Identify which cell holds the provided text, then report its [X, Y] central coordinate. 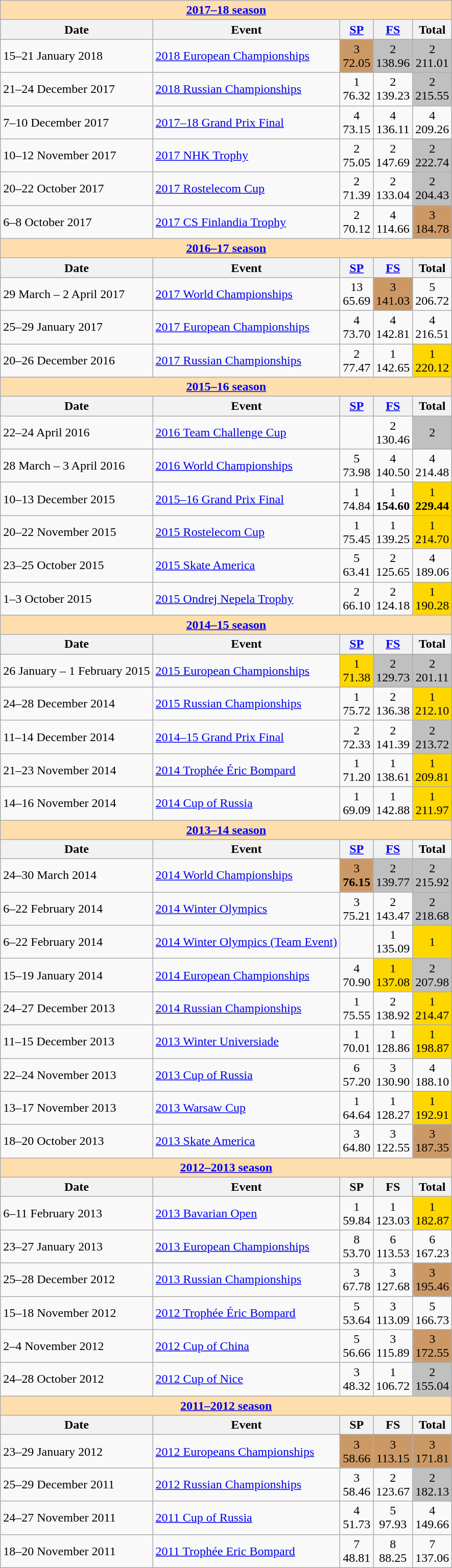
2 139.77 [393, 876]
2013 Bavarian Open [246, 1213]
2013 Cup of Russia [246, 1075]
25–29 January 2017 [77, 327]
23–29 January 2012 [77, 1452]
21–24 December 2017 [77, 89]
2014–15 Grand Prix Final [246, 737]
2012 Europeans Championships [246, 1452]
2017 NHK Trophy [246, 155]
2 130.46 [393, 433]
5 97.93 [393, 1518]
2013 Warsaw Cup [246, 1108]
2 129.73 [393, 671]
5 206.72 [432, 294]
5 53.64 [356, 1313]
3 184.78 [432, 222]
2 71.39 [356, 189]
2014 Cup of Russia [246, 803]
13 65.69 [356, 294]
1 212.10 [432, 703]
3 172.55 [432, 1346]
4 51.73 [356, 1518]
3 171.81 [432, 1452]
2016 World Championships [246, 465]
3 195.46 [432, 1279]
25–29 December 2011 [77, 1484]
10–12 November 2017 [77, 155]
4 216.51 [432, 327]
2014 Winter Olympics [246, 909]
1 139.25 [393, 532]
3 113.15 [393, 1452]
15–21 January 2018 [77, 56]
2 124.18 [393, 598]
2011 Trophée Eric Bompard [246, 1551]
1 128.27 [393, 1108]
2015 Ondrej Nepela Trophy [246, 598]
15–19 January 2014 [77, 975]
4 73.15 [356, 122]
4 149.66 [432, 1518]
2012 Russian Championships [246, 1484]
4 214.48 [432, 465]
1 64.64 [356, 1108]
2012 Cup of China [246, 1346]
2013 Russian Championships [246, 1279]
2 215.55 [432, 89]
14–16 November 2014 [77, 803]
1 154.60 [393, 499]
1 76.32 [356, 89]
2 213.72 [432, 737]
3 141.03 [393, 294]
21–23 November 2014 [77, 770]
5 63.41 [356, 566]
1 74.84 [356, 499]
2015 Skate America [246, 566]
1 138.61 [393, 770]
4 70.90 [356, 975]
1–3 October 2015 [77, 598]
2013 Winter Universiade [246, 1041]
2 147.69 [393, 155]
7 137.06 [432, 1551]
1 135.09 [393, 942]
2011–2012 season [226, 1406]
6 167.23 [432, 1246]
23–25 October 2015 [77, 566]
2012–2013 season [226, 1167]
1 59.84 [356, 1213]
22–24 November 2013 [77, 1075]
2 77.47 [356, 360]
7 48.81 [356, 1551]
1 214.70 [432, 532]
2 125.65 [393, 566]
2 75.05 [356, 155]
2014–15 season [226, 625]
1 214.47 [432, 1009]
3 76.15 [356, 876]
3 122.55 [393, 1141]
1 71.38 [356, 671]
1 229.44 [432, 499]
5 73.98 [356, 465]
26 January – 1 February 2015 [77, 671]
24–27 December 2013 [77, 1009]
24–28 October 2012 [77, 1379]
2014 European Championships [246, 975]
2017–18 Grand Prix Final [246, 122]
20–22 October 2017 [77, 189]
2 136.38 [393, 703]
2 211.01 [432, 56]
11–15 December 2013 [77, 1041]
2013 European Championships [246, 1246]
8 88.25 [393, 1551]
8 53.70 [356, 1246]
6–8 October 2017 [77, 222]
4 136.11 [393, 122]
20–22 November 2015 [77, 532]
2 66.10 [356, 598]
3 75.21 [356, 909]
2017 Russian Championships [246, 360]
1 69.09 [356, 803]
2014 World Championships [246, 876]
3 67.78 [356, 1279]
2 207.98 [432, 975]
2 201.11 [432, 671]
2 222.74 [432, 155]
1 75.72 [356, 703]
1 211.97 [432, 803]
3 64.80 [356, 1141]
5 166.73 [432, 1313]
1 137.08 [393, 975]
2017 European Championships [246, 327]
20–26 December 2016 [77, 360]
1 70.01 [356, 1041]
3 127.68 [393, 1279]
2016–17 season [226, 248]
2018 European Championships [246, 56]
1 182.87 [432, 1213]
18–20 November 2011 [77, 1551]
1 198.87 [432, 1041]
2015 European Championships [246, 671]
4 209.26 [432, 122]
2013 Skate America [246, 1141]
3 130.90 [393, 1075]
24–30 March 2014 [77, 876]
2 138.96 [393, 56]
1 71.20 [356, 770]
2 133.04 [393, 189]
2 138.92 [393, 1009]
2016 Team Challenge Cup [246, 433]
3 115.89 [393, 1346]
2012 Cup of Nice [246, 1379]
4 73.70 [356, 327]
2015–16 Grand Prix Final [246, 499]
2017 Rostelecom Cup [246, 189]
3 72.05 [356, 56]
2 70.12 [356, 222]
28 March – 3 April 2016 [77, 465]
6 113.53 [393, 1246]
2015–16 season [226, 387]
2 218.68 [432, 909]
1 75.55 [356, 1009]
6–11 February 2013 [77, 1213]
1 142.65 [393, 360]
1 209.81 [432, 770]
4 188.10 [432, 1075]
6 57.20 [356, 1075]
22–24 April 2016 [77, 433]
11–14 December 2014 [77, 737]
1 [432, 942]
25–28 December 2012 [77, 1279]
1 128.86 [393, 1041]
24–28 December 2014 [77, 703]
2 72.33 [356, 737]
3 113.09 [393, 1313]
2017 World Championships [246, 294]
1 142.88 [393, 803]
1 220.12 [432, 360]
2017 CS Finlandia Trophy [246, 222]
2017–18 season [226, 10]
2 204.43 [432, 189]
4 140.50 [393, 465]
3 58.66 [356, 1452]
2 155.04 [432, 1379]
2015 Rostelecom Cup [246, 532]
2 139.23 [393, 89]
15–18 November 2012 [77, 1313]
2 141.39 [393, 737]
4 142.81 [393, 327]
18–20 October 2013 [77, 1141]
2011 Cup of Russia [246, 1518]
23–27 January 2013 [77, 1246]
2013–14 season [226, 829]
7–10 December 2017 [77, 122]
5 56.66 [356, 1346]
1 75.45 [356, 532]
2012 Trophée Éric Bompard [246, 1313]
1 106.72 [393, 1379]
4 114.66 [393, 222]
2018 Russian Championships [246, 89]
2014 Trophée Éric Bompard [246, 770]
2 123.67 [393, 1484]
2 182.13 [432, 1484]
2 143.47 [393, 909]
1 190.28 [432, 598]
24–27 November 2011 [77, 1518]
1 123.03 [393, 1213]
3 48.32 [356, 1379]
2 215.92 [432, 876]
2–4 November 2012 [77, 1346]
2014 Winter Olympics (Team Event) [246, 942]
3 58.46 [356, 1484]
1 192.91 [432, 1108]
2014 Russian Championships [246, 1009]
4 189.06 [432, 566]
2 [432, 433]
10–13 December 2015 [77, 499]
13–17 November 2013 [77, 1108]
3 187.35 [432, 1141]
29 March – 2 April 2017 [77, 294]
2015 Russian Championships [246, 703]
